Find where the given text appears and provide that cell's center as [X, Y] coordinate. 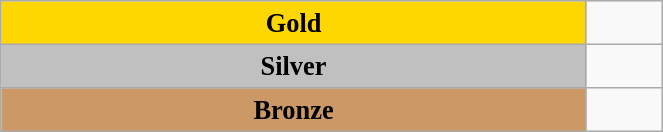
Bronze [294, 109]
Silver [294, 66]
Gold [294, 22]
